Scan for the cell matching the given text and deliver its [X, Y] coordinate at center. 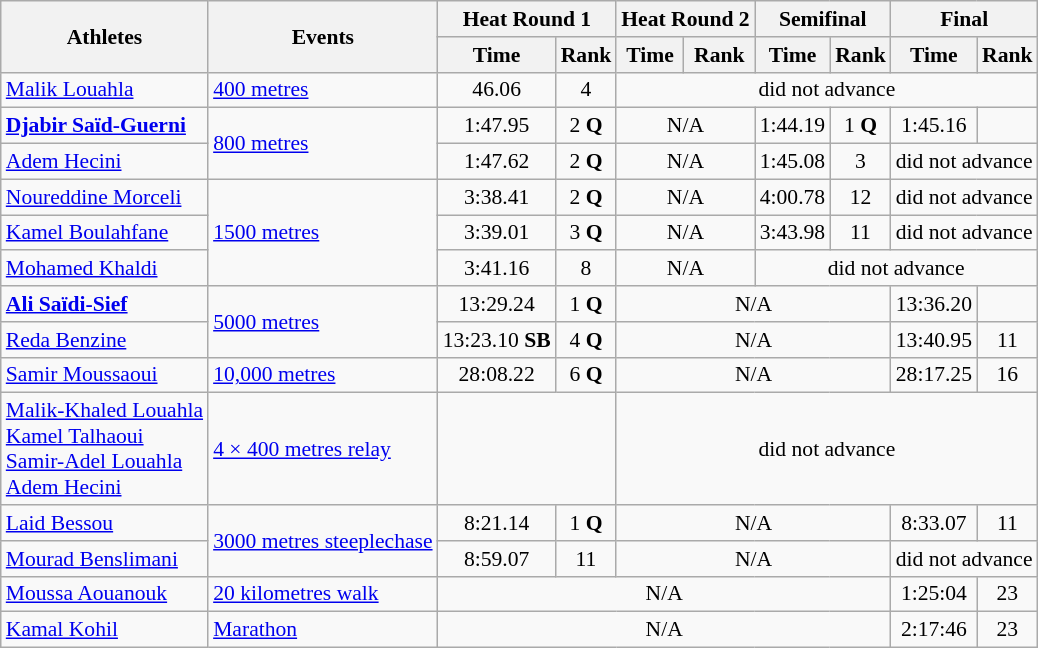
13:23.10 SB [497, 340]
20 kilometres walk [323, 594]
28:08.22 [497, 375]
8:59.07 [497, 559]
Moussa Aouanouk [104, 594]
1:47.62 [497, 162]
Mourad Benslimani [104, 559]
Semifinal [823, 19]
Athletes [104, 36]
Kamal Kohil [104, 630]
28:17.25 [934, 375]
13:29.24 [497, 304]
Ali Saïdi-Sief [104, 304]
1:45.08 [792, 162]
Kamel Boulahfane [104, 233]
3:38.41 [497, 197]
8:33.07 [934, 523]
1:45.16 [934, 126]
Heat Round 1 [528, 19]
Mohamed Khaldi [104, 269]
2:17:46 [934, 630]
Final [964, 19]
Marathon [323, 630]
Heat Round 2 [685, 19]
1500 metres [323, 232]
13:36.20 [934, 304]
Laid Bessou [104, 523]
3:43.98 [792, 233]
10,000 metres [323, 375]
3 Q [586, 233]
3 [860, 162]
Adem Hecini [104, 162]
12 [860, 197]
16 [1008, 375]
800 metres [323, 144]
6 Q [586, 375]
4 [586, 90]
1:44.19 [792, 126]
Events [323, 36]
Djabir Saïd-Guerni [104, 126]
3:39.01 [497, 233]
1:25:04 [934, 594]
13:40.95 [934, 340]
8 [586, 269]
Samir Moussaoui [104, 375]
1:47.95 [497, 126]
4 × 400 metres relay [323, 449]
400 metres [323, 90]
4:00.78 [792, 197]
5000 metres [323, 322]
4 Q [586, 340]
3:41.16 [497, 269]
Malik Louahla [104, 90]
Noureddine Morceli [104, 197]
Malik-Khaled LouahlaKamel TalhaouiSamir-Adel LouahlaAdem Hecini [104, 449]
46.06 [497, 90]
8:21.14 [497, 523]
3000 metres steeplechase [323, 540]
Reda Benzine [104, 340]
